From the cell containing the given text, extract its center point as [x, y] coordinate. 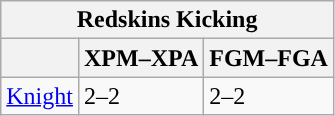
FGM–FGA [269, 58]
XPM–XPA [140, 58]
Redskins Kicking [168, 20]
Knight [40, 96]
